Extract the (x, y) coordinate from the center of the cell holding the provided text.  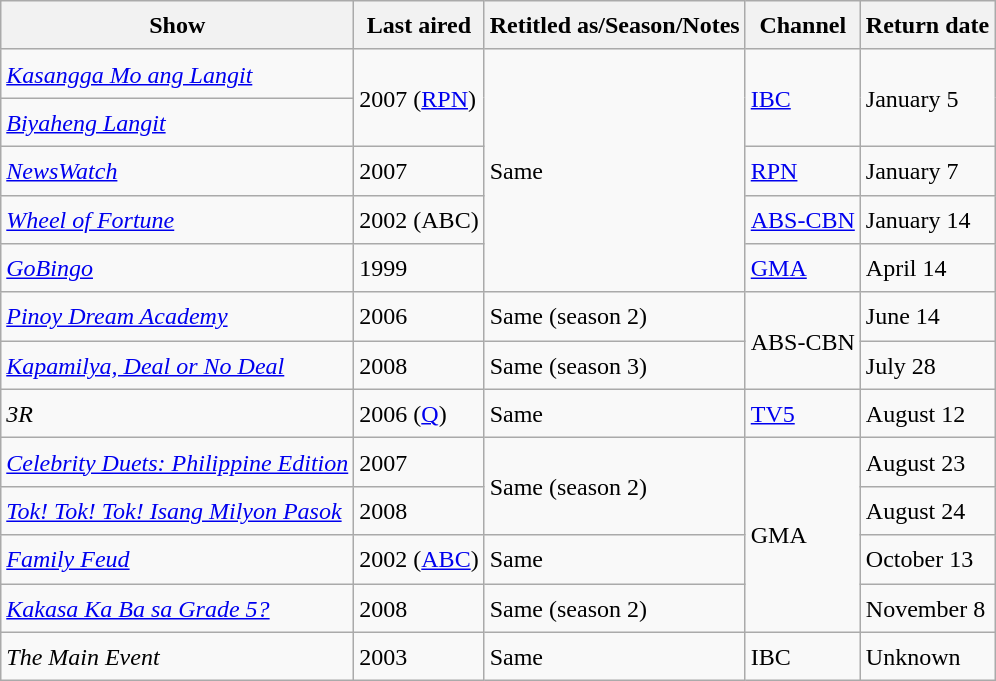
1999 (419, 268)
June 14 (927, 316)
Celebrity Duets: Philippine Edition (178, 462)
January 7 (927, 170)
Kakasa Ka Ba sa Grade 5? (178, 608)
Channel (802, 26)
3R (178, 414)
Kasangga Mo ang Langit (178, 74)
2003 (419, 656)
2006 (419, 316)
Same (season 3) (614, 366)
Biyaheng Langit (178, 122)
Wheel of Fortune (178, 220)
July 28 (927, 366)
Last aired (419, 26)
August 23 (927, 462)
October 13 (927, 560)
Kapamilya, Deal or No Deal (178, 366)
TV5 (802, 414)
January 5 (927, 98)
Retitled as/Season/Notes (614, 26)
2006 (Q) (419, 414)
Family Feud (178, 560)
April 14 (927, 268)
Pinoy Dream Academy (178, 316)
August 24 (927, 510)
Unknown (927, 656)
Return date (927, 26)
Tok! Tok! Tok! Isang Milyon Pasok (178, 510)
2007 (RPN) (419, 98)
Show (178, 26)
August 12 (927, 414)
The Main Event (178, 656)
RPN (802, 170)
November 8 (927, 608)
NewsWatch (178, 170)
GoBingo (178, 268)
January 14 (927, 220)
